Detect which cell encompasses the target text, then output its [X, Y] center coordinate. 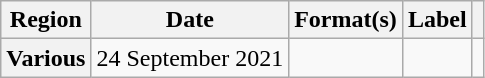
24 September 2021 [190, 58]
Date [190, 20]
Label [437, 20]
Region [46, 20]
Various [46, 58]
Format(s) [346, 20]
